Capture the cell that displays the provided text and extract its (x, y) central coordinate. 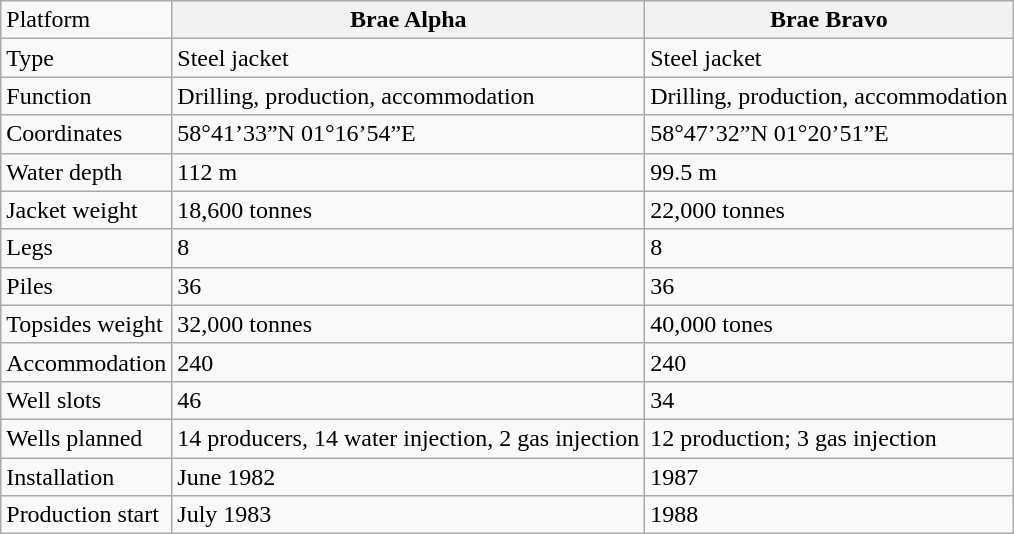
July 1983 (408, 515)
Legs (86, 248)
Production start (86, 515)
Installation (86, 477)
46 (408, 400)
14 producers, 14 water injection, 2 gas injection (408, 438)
34 (829, 400)
32,000 tonnes (408, 324)
1988 (829, 515)
1987 (829, 477)
Jacket weight (86, 210)
Coordinates (86, 134)
58°41’33”N 01°16’54”E (408, 134)
40,000 tones (829, 324)
Well slots (86, 400)
12 production; 3 gas injection (829, 438)
Piles (86, 286)
Brae Alpha (408, 20)
Function (86, 96)
22,000 tonnes (829, 210)
Brae Bravo (829, 20)
Accommodation (86, 362)
Wells planned (86, 438)
99.5 m (829, 172)
Type (86, 58)
Topsides weight (86, 324)
Platform (86, 20)
Water depth (86, 172)
June 1982 (408, 477)
18,600 tonnes (408, 210)
112 m (408, 172)
58°47’32”N 01°20’51”E (829, 134)
